Output the (X, Y) coordinate of the center of the cell containing the given text.  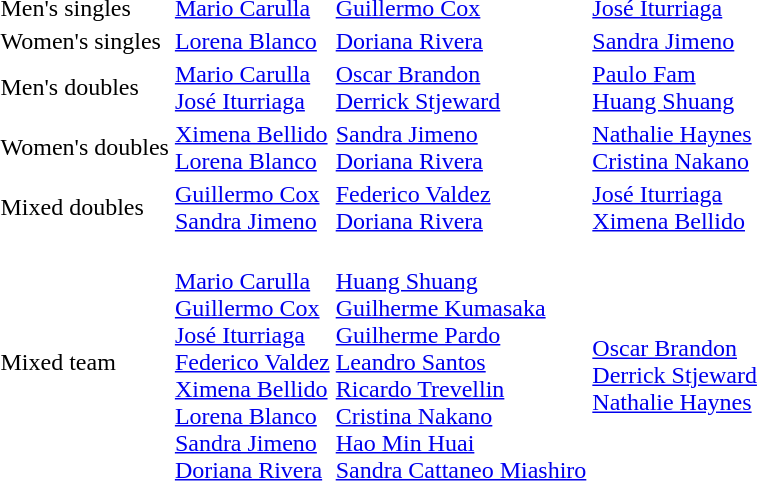
Guillermo Cox Sandra Jimeno (252, 208)
Mario Carulla José Iturriaga (252, 88)
Doriana Rivera (461, 41)
Oscar Brandon Derrick Stjeward (461, 88)
Sandra Jimeno Doriana Rivera (461, 148)
Federico Valdez Doriana Rivera (461, 208)
Lorena Blanco (252, 41)
Ximena Bellido Lorena Blanco (252, 148)
